Identify which cell holds the provided text, then report its [x, y] central coordinate. 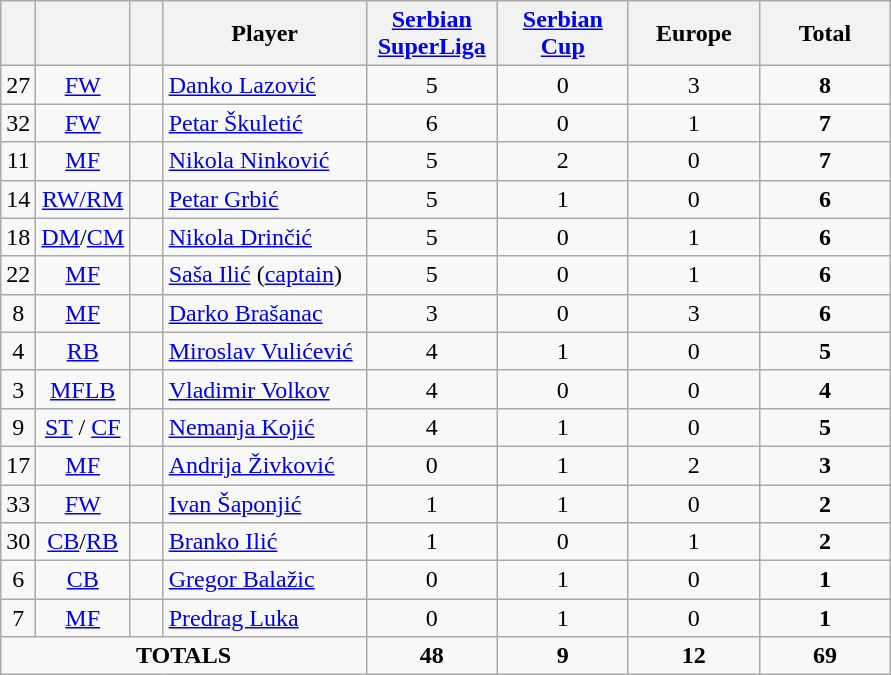
30 [18, 542]
27 [18, 85]
Serbian Cup [562, 34]
ST / CF [83, 427]
Serbian SuperLiga [432, 34]
18 [18, 237]
Miroslav Vulićević [264, 351]
Player [264, 34]
17 [18, 465]
32 [18, 123]
48 [432, 656]
Branko Ilić [264, 542]
Predrag Luka [264, 618]
Andrija Živković [264, 465]
Vladimir Volkov [264, 389]
11 [18, 161]
CB/RB [83, 542]
Petar Grbić [264, 199]
Gregor Balažic [264, 580]
DM/CM [83, 237]
Europe [694, 34]
Saša Ilić (captain) [264, 275]
RB [83, 351]
Ivan Šaponjić [264, 503]
22 [18, 275]
Nikola Ninković [264, 161]
Nemanja Kojić [264, 427]
CB [83, 580]
RW/RM [83, 199]
Petar Škuletić [264, 123]
33 [18, 503]
TOTALS [184, 656]
Nikola Drinčić [264, 237]
69 [824, 656]
Darko Brašanac [264, 313]
12 [694, 656]
Total [824, 34]
Danko Lazović [264, 85]
MFLB [83, 389]
14 [18, 199]
